Search for the cell housing the specified text and yield its [x, y] center coordinate. 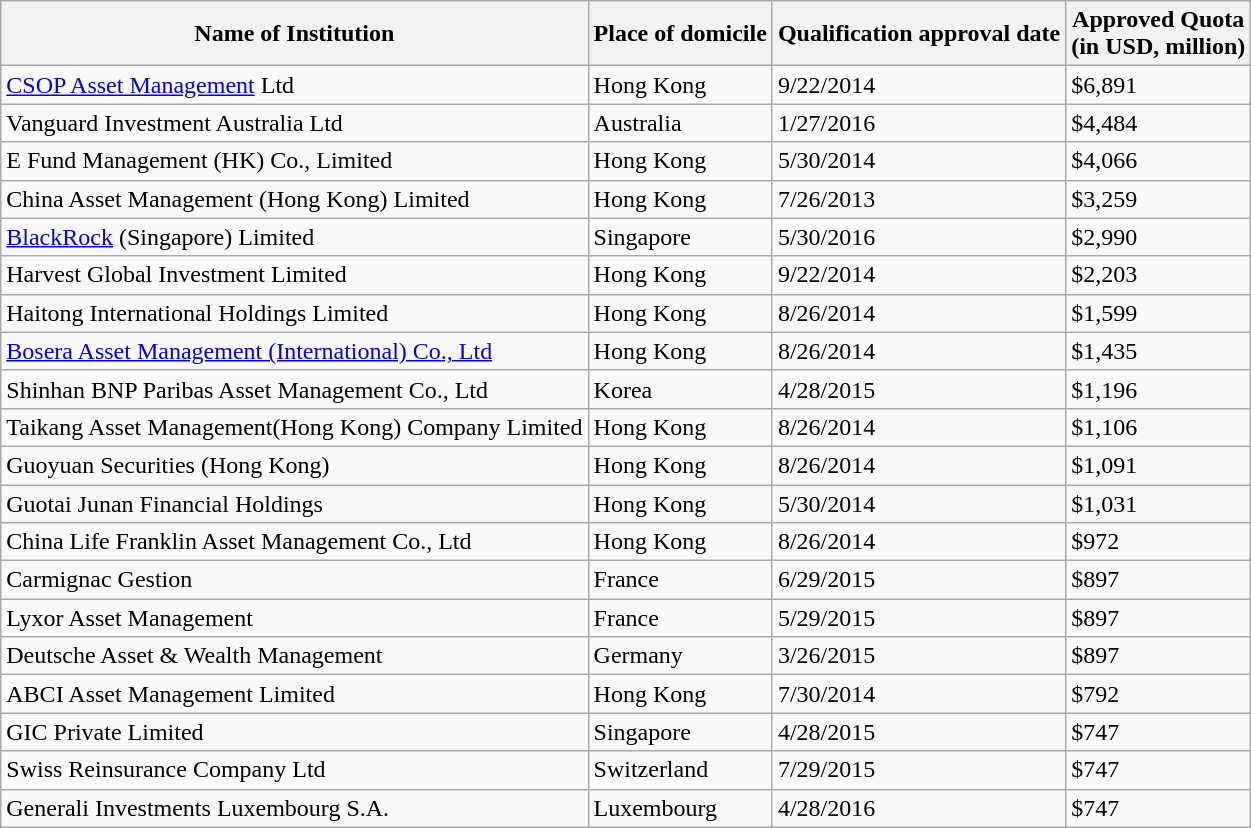
$792 [1158, 694]
$1,106 [1158, 427]
1/27/2016 [918, 123]
Carmignac Gestion [294, 580]
7/29/2015 [918, 770]
Place of domicile [680, 34]
Shinhan BNP Paribas Asset Management Co., Ltd [294, 389]
Swiss Reinsurance Company Ltd [294, 770]
$1,435 [1158, 351]
E Fund Management (HK) Co., Limited [294, 161]
Switzerland [680, 770]
Bosera Asset Management (International) Co., Ltd [294, 351]
BlackRock (Singapore) Limited [294, 237]
$2,203 [1158, 275]
$3,259 [1158, 199]
3/26/2015 [918, 656]
Haitong International Holdings Limited [294, 313]
China Life Franklin Asset Management Co., Ltd [294, 542]
$4,484 [1158, 123]
$1,091 [1158, 465]
Approved Quota(in USD, million) [1158, 34]
Lyxor Asset Management [294, 618]
Harvest Global Investment Limited [294, 275]
Guoyuan Securities (Hong Kong) [294, 465]
Korea [680, 389]
ABCI Asset Management Limited [294, 694]
$1,031 [1158, 503]
7/30/2014 [918, 694]
7/26/2013 [918, 199]
5/29/2015 [918, 618]
CSOP Asset Management Ltd [294, 85]
$972 [1158, 542]
Qualification approval date [918, 34]
GIC Private Limited [294, 732]
6/29/2015 [918, 580]
Australia [680, 123]
$2,990 [1158, 237]
Generali Investments Luxembourg S.A. [294, 808]
Name of Institution [294, 34]
$4,066 [1158, 161]
Taikang Asset Management(Hong Kong) Company Limited [294, 427]
$6,891 [1158, 85]
Luxembourg [680, 808]
China Asset Management (Hong Kong) Limited [294, 199]
Guotai Junan Financial Holdings [294, 503]
Vanguard Investment Australia Ltd [294, 123]
Germany [680, 656]
$1,196 [1158, 389]
5/30/2016 [918, 237]
4/28/2016 [918, 808]
Deutsche Asset & Wealth Management [294, 656]
$1,599 [1158, 313]
